Determine the (X, Y) coordinate at the center of the cell enclosing the given text.  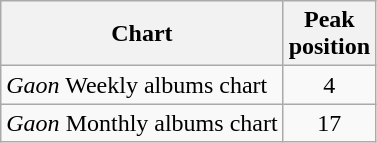
Gaon Monthly albums chart (142, 123)
17 (329, 123)
Gaon Weekly albums chart (142, 85)
Chart (142, 34)
Peakposition (329, 34)
4 (329, 85)
